Pinpoint the cell where the given text exists, returning its (x, y) midpoint coordinate. 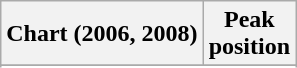
Chart (2006, 2008) (102, 34)
Peakposition (249, 34)
